Search for the cell housing the specified text and yield its (x, y) center coordinate. 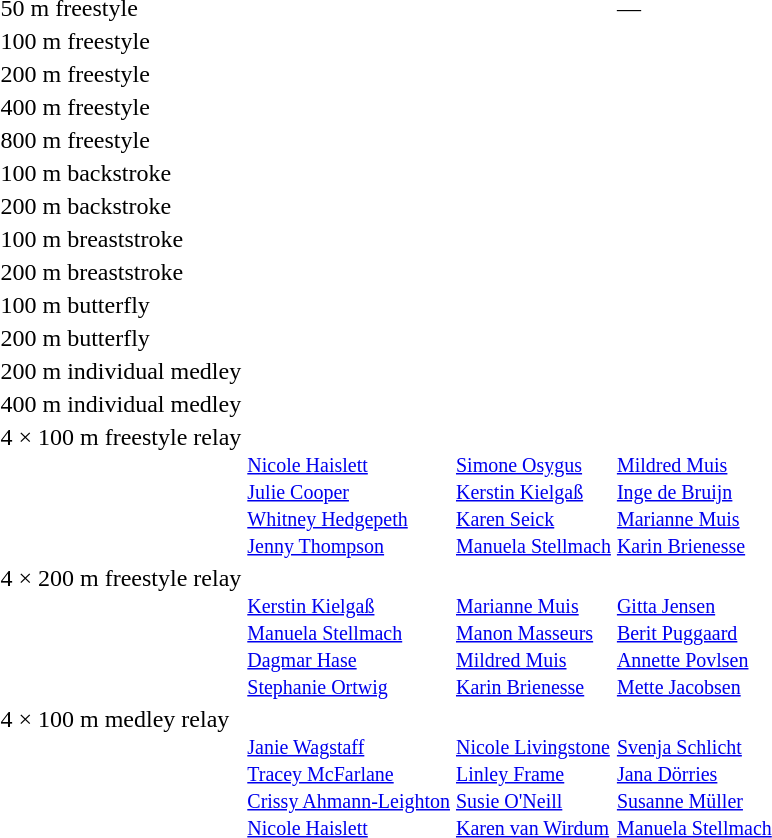
Marianne MuisManon MasseursMildred MuisKarin Brienesse (533, 632)
Nicole HaislettJulie CooperWhitney HedgepethJenny Thompson (349, 491)
Simone OsygusKerstin KielgaßKaren SeickManuela Stellmach (533, 491)
Kerstin KielgaßManuela StellmachDagmar HaseStephanie Ortwig (349, 632)
